Return the [X, Y] coordinate for the center point of the cell that contains the specified text.  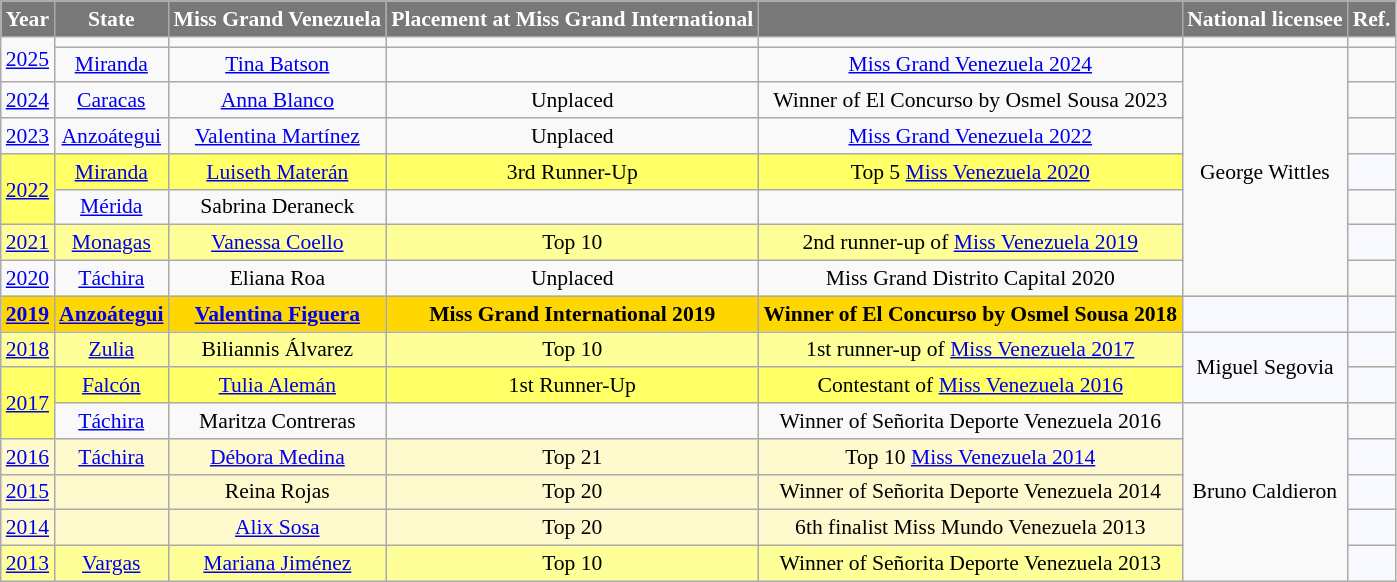
Miss Grand Venezuela [278, 19]
2016 [28, 457]
3rd Runner-Up [572, 172]
Miss Grand Venezuela 2022 [970, 136]
1st Runner-Up [572, 386]
Winner of Señorita Deporte Venezuela 2016 [970, 421]
Biliannis Álvarez [278, 350]
Ref. [1372, 19]
George Wittles [1264, 172]
Miss Grand Distrito Capital 2020 [970, 279]
Top 5 Miss Venezuela 2020 [970, 172]
Winner of El Concurso by Osmel Sousa 2018 [970, 314]
Sabrina Deraneck [278, 207]
Zulia [111, 350]
2014 [28, 528]
2013 [28, 564]
Alix Sosa [278, 528]
National licensee [1264, 19]
Débora Medina [278, 457]
Bruno Caldieron [1264, 492]
Year [28, 19]
2018 [28, 350]
Mariana Jiménez [278, 564]
Top 10 Miss Venezuela 2014 [970, 457]
Miguel Segovia [1264, 368]
Winner of Señorita Deporte Venezuela 2014 [970, 492]
1st runner-up of Miss Venezuela 2017 [970, 350]
Reina Rojas [278, 492]
Miss Grand International 2019 [572, 314]
2025 [28, 60]
Maritza Contreras [278, 421]
Monagas [111, 243]
Valentina Martínez [278, 136]
State [111, 19]
Miss Grand Venezuela 2024 [970, 65]
Vanessa Coello [278, 243]
Tulia Alemán [278, 386]
2023 [28, 136]
2019 [28, 314]
2021 [28, 243]
Eliana Roa [278, 279]
Anna Blanco [278, 101]
Top 21 [572, 457]
2024 [28, 101]
Caracas [111, 101]
Vargas [111, 564]
Mérida [111, 207]
2020 [28, 279]
Placement at Miss Grand International [572, 19]
Luiseth Materán [278, 172]
Valentina Figuera [278, 314]
Winner of Señorita Deporte Venezuela 2013 [970, 564]
Winner of El Concurso by Osmel Sousa 2023 [970, 101]
2022 [28, 190]
Contestant of Miss Venezuela 2016 [970, 386]
2017 [28, 404]
6th finalist Miss Mundo Venezuela 2013 [970, 528]
Falcón [111, 386]
2nd runner-up of Miss Venezuela 2019 [970, 243]
Tina Batson [278, 65]
2015 [28, 492]
